Determine the (X, Y) coordinate at the center of the cell enclosing the given text.  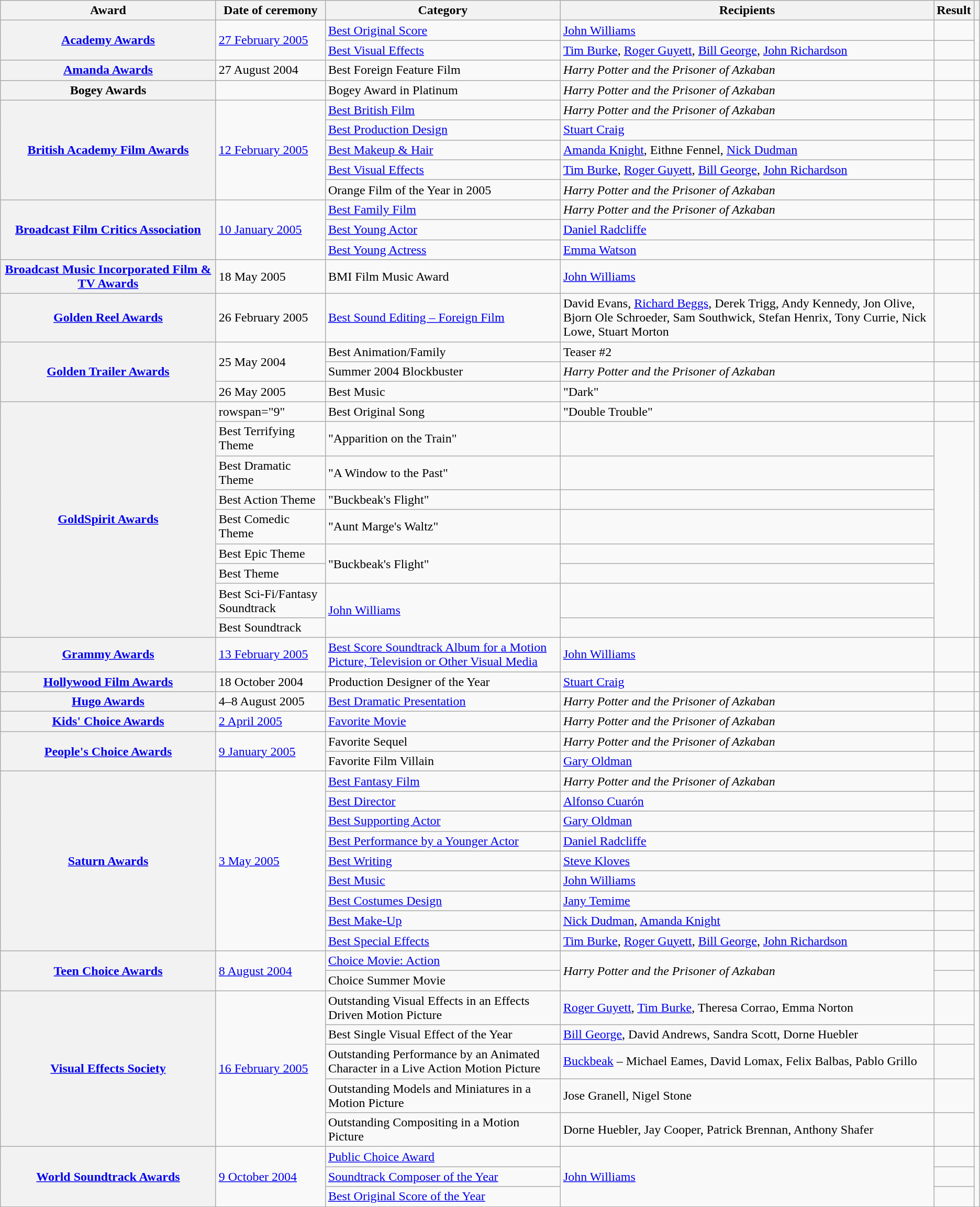
Best Original Score of the Year (443, 1197)
Choice Movie: Action (443, 960)
Outstanding Performance by an Animated Character in a Live Action Motion Picture (443, 1062)
8 August 2004 (270, 970)
Best Writing (443, 861)
"Dark" (747, 392)
Best Performance by a Younger Actor (443, 841)
Emma Watson (747, 250)
Recipients (747, 10)
Best Original Score (443, 30)
Best Director (443, 801)
Academy Awards (108, 40)
Steve Kloves (747, 861)
Teen Choice Awards (108, 970)
Best Foreign Feature Film (443, 70)
Kids' Choice Awards (108, 722)
"Aunt Marge's Waltz" (443, 527)
Golden Trailer Awards (108, 372)
Buckbeak – Michael Eames, David Lomax, Felix Balbas, Pablo Grillo (747, 1062)
Outstanding Compositing in a Motion Picture (443, 1130)
GoldSpirit Awards (108, 519)
World Soundtrack Awards (108, 1177)
13 February 2005 (270, 655)
Best Sound Editing – Foreign Film (443, 318)
Orange Film of the Year in 2005 (443, 190)
Nick Dudman, Amanda Knight (747, 921)
Soundtrack Composer of the Year (443, 1177)
Best British Film (443, 110)
"A Window to the Past" (443, 472)
Best Make-Up (443, 921)
26 February 2005 (270, 318)
Best Costumes Design (443, 901)
Best Special Effects (443, 940)
Best Fantasy Film (443, 781)
Grammy Awards (108, 655)
Production Designer of the Year (443, 681)
Amanda Awards (108, 70)
Choice Summer Movie (443, 980)
Hollywood Film Awards (108, 681)
Alfonso Cuarón (747, 801)
Date of ceremony (270, 10)
rowspan="9" (270, 412)
Best Young Actress (443, 250)
25 May 2004 (270, 362)
Best Comedic Theme (270, 527)
Bogey Award in Platinum (443, 90)
27 August 2004 (270, 70)
Best Supporting Actor (443, 821)
Outstanding Models and Miniatures in a Motion Picture (443, 1095)
Public Choice Award (443, 1157)
9 October 2004 (270, 1177)
Amanda Knight, Eithne Fennel, Nick Dudman (747, 150)
Bill George, David Andrews, Sandra Scott, Dorne Huebler (747, 1035)
Best Makeup & Hair (443, 150)
Best Family Film (443, 209)
Golden Reel Awards (108, 318)
Best Dramatic Theme (270, 472)
18 October 2004 (270, 681)
Favorite Sequel (443, 741)
Best Theme (270, 573)
Best Young Actor (443, 229)
"Apparition on the Train" (443, 439)
Bogey Awards (108, 90)
Hugo Awards (108, 702)
3 May 2005 (270, 861)
Jose Granell, Nigel Stone (747, 1095)
People's Choice Awards (108, 751)
Best Terrifying Theme (270, 439)
Visual Effects Society (108, 1069)
Teaser #2 (747, 352)
16 February 2005 (270, 1069)
Favorite Movie (443, 722)
Best Score Soundtrack Album for a Motion Picture, Television or Other Visual Media (443, 655)
Outstanding Visual Effects in an Effects Driven Motion Picture (443, 1007)
Best Animation/Family (443, 352)
Jany Temime (747, 901)
2 April 2005 (270, 722)
Best Action Theme (270, 500)
4–8 August 2005 (270, 702)
26 May 2005 (270, 392)
British Academy Film Awards (108, 150)
Category (443, 10)
Broadcast Music Incorporated Film & TV Awards (108, 276)
Saturn Awards (108, 861)
Summer 2004 Blockbuster (443, 372)
Best Epic Theme (270, 553)
27 February 2005 (270, 40)
Result (954, 10)
12 February 2005 (270, 150)
Award (108, 10)
Best Single Visual Effect of the Year (443, 1035)
Broadcast Film Critics Association (108, 229)
Favorite Film Villain (443, 761)
Dorne Huebler, Jay Cooper, Patrick Brennan, Anthony Shafer (747, 1130)
9 January 2005 (270, 751)
Best Sci-Fi/Fantasy Soundtrack (270, 600)
Best Dramatic Presentation (443, 702)
Best Soundtrack (270, 627)
Roger Guyett, Tim Burke, Theresa Corrao, Emma Norton (747, 1007)
18 May 2005 (270, 276)
Best Original Song (443, 412)
10 January 2005 (270, 229)
BMI Film Music Award (443, 276)
"Double Trouble" (747, 412)
Best Production Design (443, 130)
